Locate the cell with the specified text and output its [x, y] center coordinate. 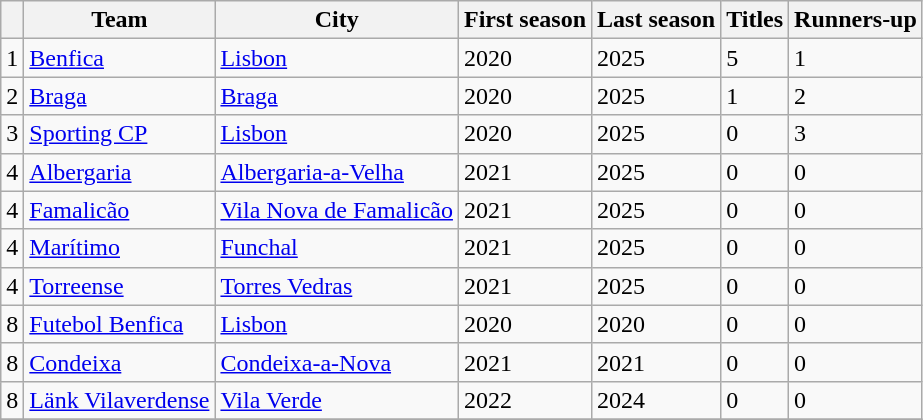
2022 [524, 400]
Benfica [120, 58]
Albergaria [120, 172]
Torres Vedras [337, 286]
Marítimo [120, 248]
Sporting CP [120, 134]
5 [755, 58]
Torreense [120, 286]
First season [524, 20]
Länk Vilaverdense [120, 400]
Team [120, 20]
Condeixa-a-Nova [337, 362]
Famalicão [120, 210]
Futebol Benfica [120, 324]
Titles [755, 20]
Last season [656, 20]
Albergaria-a-Velha [337, 172]
2024 [656, 400]
City [337, 20]
Condeixa [120, 362]
Vila Verde [337, 400]
Funchal [337, 248]
Vila Nova de Famalicão [337, 210]
Runners-up [856, 20]
